Capture the cell that displays the provided text and extract its [X, Y] central coordinate. 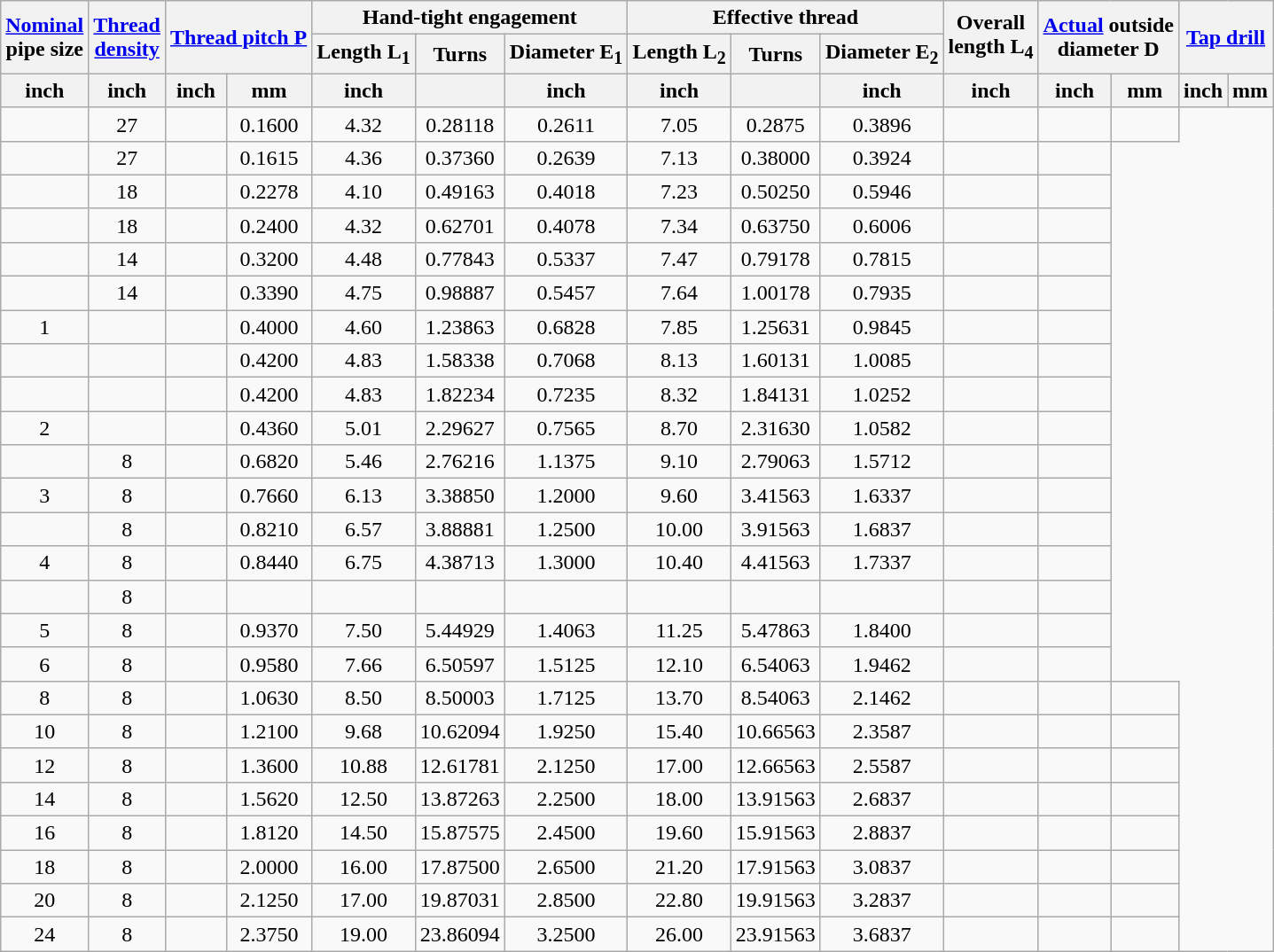
12 [44, 765]
6.54063 [775, 664]
3.2837 [881, 901]
11.25 [679, 630]
5 [44, 630]
8.50003 [459, 698]
1.1375 [566, 462]
4.10 [363, 191]
1.0630 [269, 698]
23.91563 [775, 934]
9.10 [679, 462]
13.91563 [775, 799]
5.01 [363, 428]
17.91563 [775, 867]
0.28118 [459, 124]
6.50597 [459, 664]
1.3600 [269, 765]
0.98887 [459, 293]
2.79063 [775, 462]
5.47863 [775, 630]
1.9250 [566, 731]
23.86094 [459, 934]
12.66563 [775, 765]
0.5946 [881, 191]
24 [44, 934]
0.2611 [566, 124]
1.23863 [459, 327]
3 [44, 496]
0.5457 [566, 293]
19.91563 [775, 901]
10 [44, 731]
1.4063 [566, 630]
8.13 [679, 361]
0.5337 [566, 259]
17.87500 [459, 867]
1.2100 [269, 731]
0.4000 [269, 327]
10.66563 [775, 731]
0.7565 [566, 428]
0.3896 [881, 124]
26.00 [679, 934]
8.54063 [775, 698]
6 [44, 664]
0.3924 [881, 158]
15.91563 [775, 833]
1.8120 [269, 833]
13.70 [679, 698]
1.0252 [881, 394]
0.7815 [881, 259]
16.00 [363, 867]
2.76216 [459, 462]
Hand-tight engagement [470, 18]
1.5712 [881, 462]
0.3200 [269, 259]
14.50 [363, 833]
2.0000 [269, 867]
3.41563 [775, 496]
1.0582 [881, 428]
0.79178 [775, 259]
9.60 [679, 496]
4.41563 [775, 563]
0.6828 [566, 327]
8.70 [679, 428]
7.47 [679, 259]
9.68 [363, 731]
3.91563 [775, 529]
15.40 [679, 731]
5.46 [363, 462]
0.50250 [775, 191]
2.29627 [459, 428]
1.7125 [566, 698]
2.1462 [881, 698]
7.66 [363, 664]
Diameter E1 [566, 54]
0.77843 [459, 259]
12.10 [679, 664]
Effective thread [786, 18]
3.88881 [459, 529]
1.3000 [566, 563]
1.7337 [881, 563]
4.38713 [459, 563]
15.87575 [459, 833]
0.4360 [269, 428]
3.0837 [881, 867]
7.13 [679, 158]
4.36 [363, 158]
0.2875 [775, 124]
Length L1 [363, 54]
1.82234 [459, 394]
Nominal pipe size [44, 37]
8.50 [363, 698]
0.8440 [269, 563]
0.9580 [269, 664]
2.6837 [881, 799]
0.6820 [269, 462]
7.85 [679, 327]
21.20 [679, 867]
Tap drill [1225, 37]
12.61781 [459, 765]
1.6337 [881, 496]
7.34 [679, 225]
1.84131 [775, 394]
1.8400 [881, 630]
10.40 [679, 563]
16 [44, 833]
2.4500 [566, 833]
2.6500 [566, 867]
0.6006 [881, 225]
0.2639 [566, 158]
3.6837 [881, 934]
1.5125 [566, 664]
2.3587 [881, 731]
2.8837 [881, 833]
2.5587 [881, 765]
0.9370 [269, 630]
Actual outside diameter D [1108, 37]
1.58338 [459, 361]
19.60 [679, 833]
2.2500 [566, 799]
1.60131 [775, 361]
2.3750 [269, 934]
0.62701 [459, 225]
7.50 [363, 630]
19.00 [363, 934]
3.38850 [459, 496]
12.50 [363, 799]
5.44929 [459, 630]
Thread pitch P [238, 37]
2 [44, 428]
0.7935 [881, 293]
0.3390 [269, 293]
4.48 [363, 259]
1.9462 [881, 664]
Thread density [128, 37]
Diameter E2 [881, 54]
1.6837 [881, 529]
0.8210 [269, 529]
10.88 [363, 765]
13.87263 [459, 799]
6.13 [363, 496]
0.1615 [269, 158]
Length L2 [679, 54]
1.25631 [775, 327]
7.64 [679, 293]
0.2278 [269, 191]
20 [44, 901]
0.9845 [881, 327]
19.87031 [459, 901]
2.8500 [566, 901]
Overall length L4 [991, 37]
10.62094 [459, 731]
4 [44, 563]
3.2500 [566, 934]
0.7068 [566, 361]
8.32 [679, 394]
4.75 [363, 293]
0.4018 [566, 191]
1.0085 [881, 361]
0.7235 [566, 394]
0.38000 [775, 158]
7.23 [679, 191]
1.00178 [775, 293]
6.75 [363, 563]
18.00 [679, 799]
1.2000 [566, 496]
0.49163 [459, 191]
0.63750 [775, 225]
0.37360 [459, 158]
6.57 [363, 529]
7.05 [679, 124]
22.80 [679, 901]
2.31630 [775, 428]
0.2400 [269, 225]
1.5620 [269, 799]
0.1600 [269, 124]
1.2500 [566, 529]
10.00 [679, 529]
1 [44, 327]
0.4078 [566, 225]
4.60 [363, 327]
0.7660 [269, 496]
